Determine the (X, Y) coordinate at the center of the cell enclosing the given text.  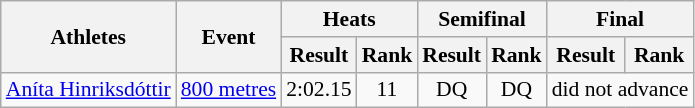
2:02.15 (318, 90)
Final (620, 19)
Semifinal (482, 19)
Aníta Hinriksdóttir (88, 90)
800 metres (228, 90)
did not advance (620, 90)
Event (228, 36)
11 (388, 90)
Athletes (88, 36)
Heats (349, 19)
